Pinpoint the cell where the given text exists, returning its (X, Y) midpoint coordinate. 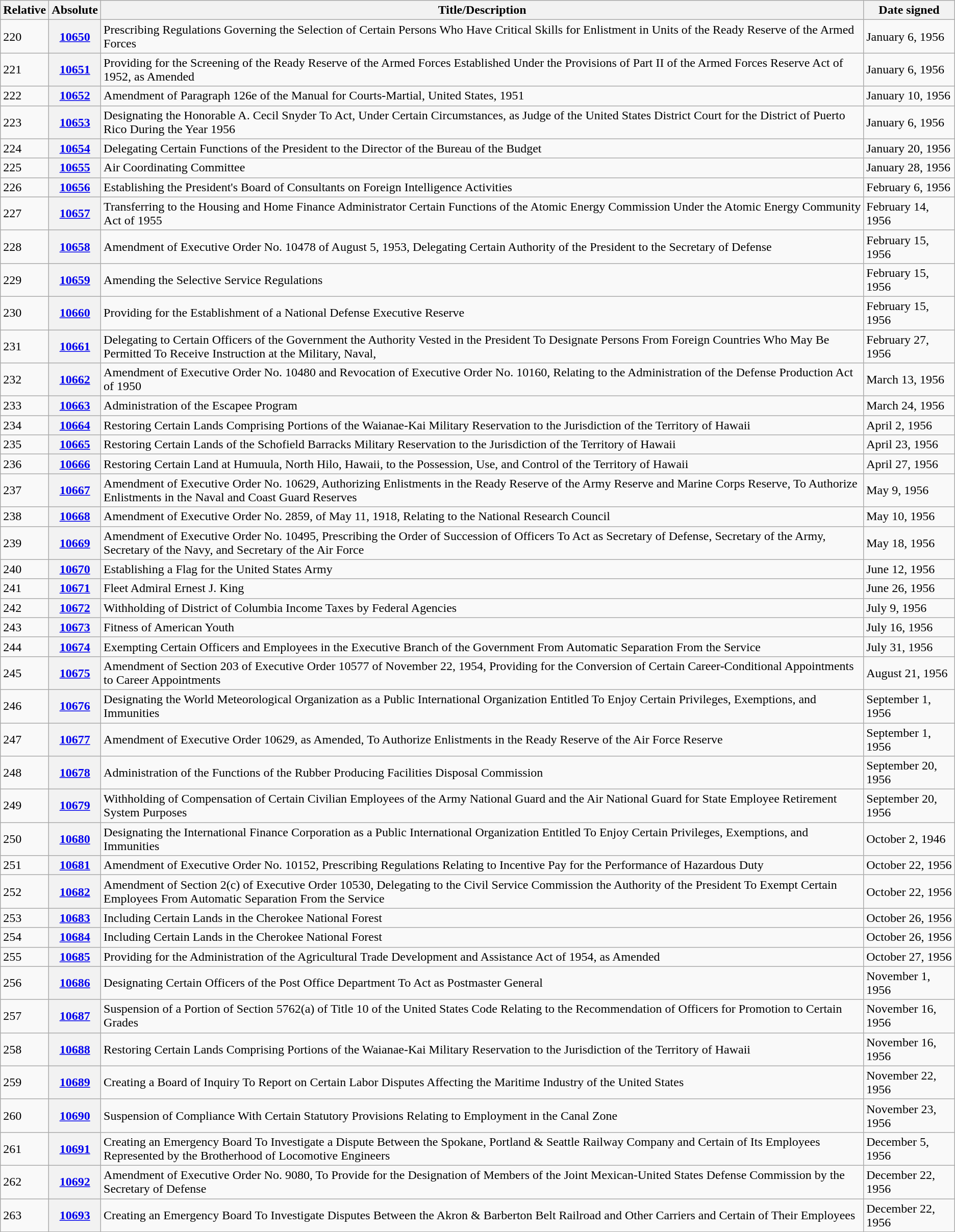
10673 (75, 627)
10676 (75, 706)
10683 (75, 918)
March 24, 1956 (909, 406)
10685 (75, 957)
10663 (75, 406)
Amendment of Executive Order No. 10152, Prescribing Regulations Relating to Incentive Pay for the Performance of Hazardous Duty (483, 865)
10669 (75, 543)
228 (24, 247)
10681 (75, 865)
231 (24, 346)
242 (24, 608)
10655 (75, 168)
June 26, 1956 (909, 588)
260 (24, 1116)
May 10, 1956 (909, 517)
10677 (75, 739)
October 27, 1956 (909, 957)
254 (24, 937)
March 13, 1956 (909, 379)
10656 (75, 187)
10657 (75, 213)
222 (24, 96)
257 (24, 1016)
Establishing a Flag for the United States Army (483, 569)
220 (24, 37)
May 9, 1956 (909, 491)
Relative (24, 10)
Amendment of Executive Order No. 2859, of May 11, 1918, Relating to the National Research Council (483, 517)
May 18, 1956 (909, 543)
256 (24, 983)
252 (24, 891)
Providing for the Establishment of a National Defense Executive Reserve (483, 313)
10680 (75, 839)
July 16, 1956 (909, 627)
Creating a Board of Inquiry To Report on Certain Labor Disputes Affecting the Maritime Industry of the United States (483, 1082)
April 2, 1956 (909, 425)
243 (24, 627)
10654 (75, 148)
10668 (75, 517)
June 12, 1956 (909, 569)
Administration of the Escapee Program (483, 406)
234 (24, 425)
Creating an Emergency Board To Investigate Disputes Between the Akron & Barberton Belt Railroad and Other Carriers and Certain of Their Employees (483, 1215)
249 (24, 806)
10662 (75, 379)
Amending the Selective Service Regulations (483, 279)
248 (24, 773)
Amendment of Paragraph 126e of the Manual for Courts-Martial, United States, 1951 (483, 96)
January 28, 1956 (909, 168)
238 (24, 517)
10688 (75, 1049)
230 (24, 313)
10678 (75, 773)
10671 (75, 588)
224 (24, 148)
December 5, 1956 (909, 1148)
245 (24, 673)
10689 (75, 1082)
10690 (75, 1116)
225 (24, 168)
236 (24, 464)
November 23, 1956 (909, 1116)
10660 (75, 313)
241 (24, 588)
February 14, 1956 (909, 213)
232 (24, 379)
240 (24, 569)
Fleet Admiral Ernest J. King (483, 588)
Amendment of Executive Order 10629, as Amended, To Authorize Enlistments in the Ready Reserve of the Air Force Reserve (483, 739)
Administration of the Functions of the Rubber Producing Facilities Disposal Commission (483, 773)
10692 (75, 1182)
261 (24, 1148)
246 (24, 706)
Fitness of American Youth (483, 627)
247 (24, 739)
10664 (75, 425)
262 (24, 1182)
January 20, 1956 (909, 148)
258 (24, 1049)
Restoring Certain Land at Humuula, North Hilo, Hawaii, to the Possession, Use, and Control of the Territory of Hawaii (483, 464)
259 (24, 1082)
10675 (75, 673)
10665 (75, 445)
263 (24, 1215)
227 (24, 213)
10691 (75, 1148)
239 (24, 543)
January 10, 1956 (909, 96)
February 27, 1956 (909, 346)
Establishing the President's Board of Consultants on Foreign Intelligence Activities (483, 187)
237 (24, 491)
July 9, 1956 (909, 608)
Delegating Certain Functions of the President to the Director of the Bureau of the Budget (483, 148)
10693 (75, 1215)
10652 (75, 96)
Restoring Certain Lands of the Schofield Barracks Military Reservation to the Jurisdiction of the Territory of Hawaii (483, 445)
10672 (75, 608)
10658 (75, 247)
10687 (75, 1016)
251 (24, 865)
Air Coordinating Committee (483, 168)
April 23, 1956 (909, 445)
235 (24, 445)
August 21, 1956 (909, 673)
10670 (75, 569)
November 1, 1956 (909, 983)
Providing for the Administration of the Agricultural Trade Development and Assistance Act of 1954, as Amended (483, 957)
Suspension of Compliance With Certain Statutory Provisions Relating to Employment in the Canal Zone (483, 1116)
221 (24, 69)
July 31, 1956 (909, 647)
10667 (75, 491)
Date signed (909, 10)
255 (24, 957)
Withholding of District of Columbia Income Taxes by Federal Agencies (483, 608)
10679 (75, 806)
Exempting Certain Officers and Employees in the Executive Branch of the Government From Automatic Separation From the Service (483, 647)
Designating Certain Officers of the Post Office Department To Act as Postmaster General (483, 983)
10682 (75, 891)
250 (24, 839)
November 22, 1956 (909, 1082)
10686 (75, 983)
223 (24, 122)
Amendment of Executive Order No. 10478 of August 5, 1953, Delegating Certain Authority of the President to the Secretary of Defense (483, 247)
February 6, 1956 (909, 187)
229 (24, 279)
10666 (75, 464)
253 (24, 918)
10650 (75, 37)
April 27, 1956 (909, 464)
10661 (75, 346)
10684 (75, 937)
244 (24, 647)
10674 (75, 647)
10651 (75, 69)
October 2, 1946 (909, 839)
10653 (75, 122)
233 (24, 406)
Absolute (75, 10)
10659 (75, 279)
Title/Description (483, 10)
226 (24, 187)
